Provide the [X, Y] coordinate of the cell's center where the given text is located.  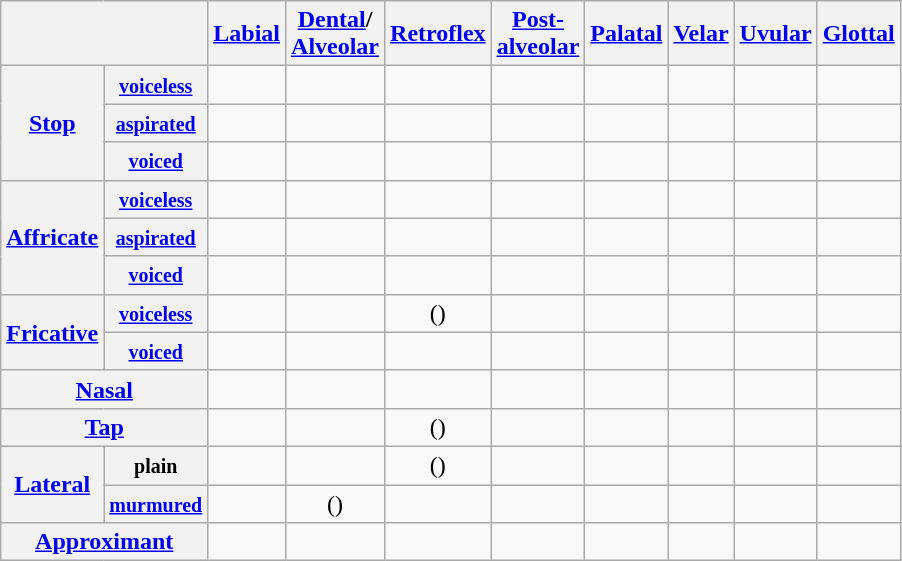
Retroflex [438, 34]
murmured [156, 503]
Approximant [104, 542]
Labial [247, 34]
Glottal [858, 34]
Nasal [104, 389]
Post-alveolar [538, 34]
Tap [104, 427]
Stop [52, 123]
plain [156, 465]
Fricative [52, 332]
Lateral [52, 484]
Affricate [52, 237]
Velar [701, 34]
Dental/Alveolar [336, 34]
Palatal [626, 34]
Uvular [776, 34]
